Capture the cell that displays the provided text and extract its [x, y] central coordinate. 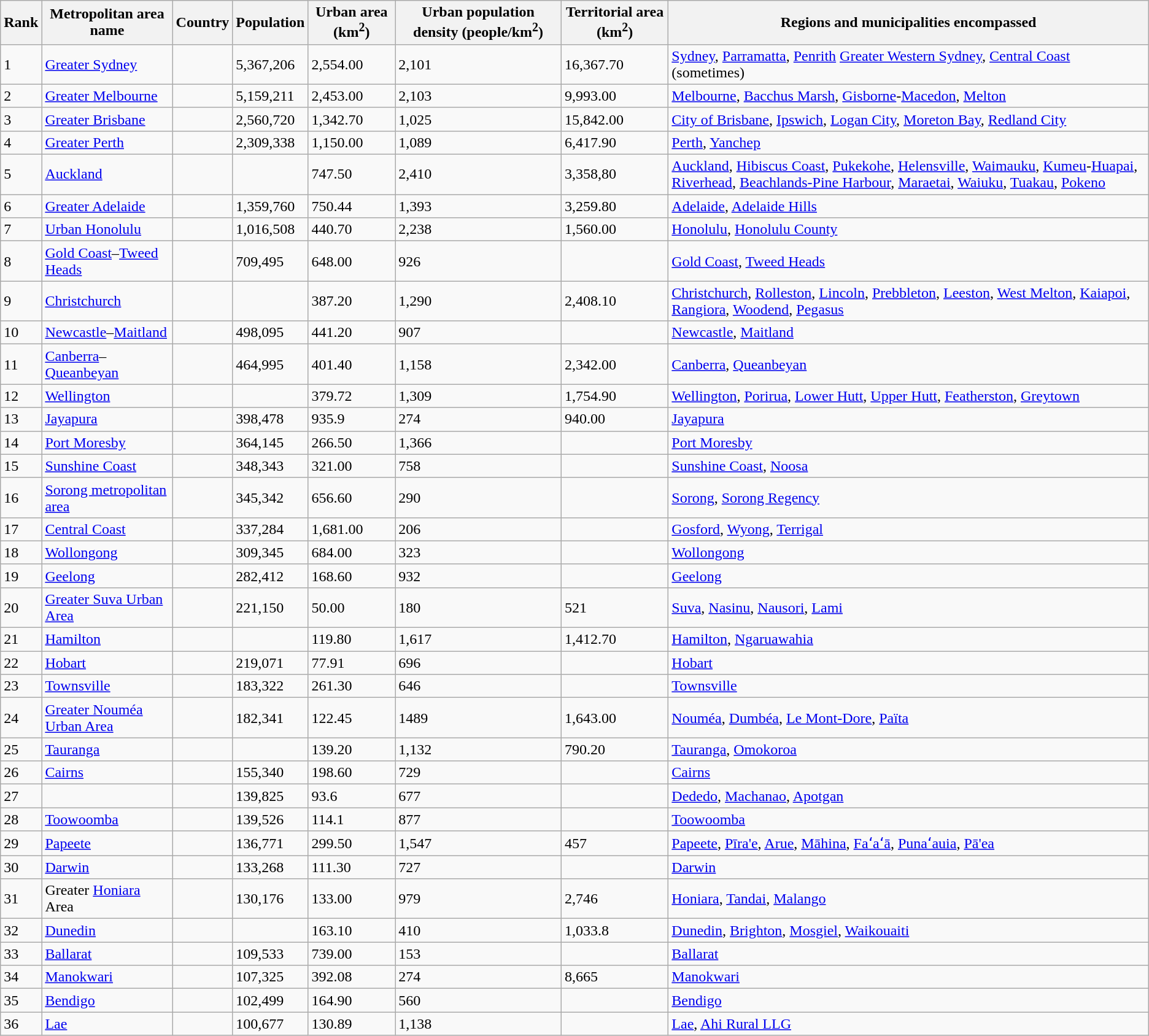
32 [21, 930]
709,495 [270, 261]
677 [479, 796]
1,393 [479, 206]
163.10 [352, 930]
1,016,508 [270, 230]
1,089 [479, 142]
Rank [21, 23]
107,325 [270, 977]
2,453.00 [352, 96]
130.89 [352, 1024]
364,145 [270, 443]
Metropolitan area name [107, 23]
Dunedin [107, 930]
Sorong metropolitan area [107, 497]
727 [479, 867]
Urban area (km2) [352, 23]
1,150.00 [352, 142]
93.6 [352, 796]
1,754.90 [614, 396]
Sunshine Coast [107, 466]
1,138 [479, 1024]
155,340 [270, 773]
Papeete [107, 843]
457 [614, 843]
Lae [107, 1024]
907 [479, 333]
392.08 [352, 977]
684.00 [352, 552]
Sorong, Sorong Regency [908, 497]
Greater Nouméa Urban Area [107, 718]
1,643.00 [614, 718]
2,342.00 [614, 365]
729 [479, 773]
20 [21, 608]
940.00 [614, 419]
Newcastle–Maitland [107, 333]
398,478 [270, 419]
1 [21, 64]
758 [479, 466]
498,095 [270, 333]
Greater Brisbane [107, 119]
9 [21, 301]
198.60 [352, 773]
Papeete, Pīra'e, Arue, Māhina, Faʻaʻā, Punaʻauia, Pā'ea [908, 843]
Nouméa, Dumbéa, Le Mont-Dore, Païta [908, 718]
2 [21, 96]
5,159,211 [270, 96]
656.60 [352, 497]
2,554.00 [352, 64]
221,150 [270, 608]
261.30 [352, 686]
Greater Suva Urban Area [107, 608]
130,176 [270, 899]
168.60 [352, 576]
Honiara, Tandai, Malango [908, 899]
15 [21, 466]
7 [21, 230]
Hamilton, Ngaruawahia [908, 640]
23 [21, 686]
Urban population density (people/km2) [479, 23]
36 [21, 1024]
Lae, Ahi Rural LLG [908, 1024]
1,309 [479, 396]
Urban Honolulu [107, 230]
Sydney, Parramatta, Penrith Greater Western Sydney, Central Coast (sometimes) [908, 64]
109,533 [270, 954]
119.80 [352, 640]
34 [21, 977]
Greater Sydney [107, 64]
379.72 [352, 396]
Gold Coast, Tweed Heads [908, 261]
926 [479, 261]
3 [21, 119]
790.20 [614, 749]
Country [203, 23]
2,103 [479, 96]
Canberra, Queanbeyan [908, 365]
877 [479, 819]
Greater Perth [107, 142]
11 [21, 365]
1,025 [479, 119]
Hamilton [107, 640]
133.00 [352, 899]
1,412.70 [614, 640]
22 [21, 663]
1,158 [479, 365]
6,417.90 [614, 142]
Territorial area (km2) [614, 23]
Suva, Nasinu, Nausori, Lami [908, 608]
739.00 [352, 954]
111.30 [352, 867]
77.91 [352, 663]
3,358,80 [614, 174]
646 [479, 686]
Dunedin, Brighton, Mosgiel, Waikouaiti [908, 930]
387.20 [352, 301]
Melbourne, Bacchus Marsh, Gisborne-Macedon, Melton [908, 96]
24 [21, 718]
164.90 [352, 1000]
266.50 [352, 443]
560 [479, 1000]
Tauranga [107, 749]
290 [479, 497]
1,359,760 [270, 206]
1489 [479, 718]
2,746 [614, 899]
10 [21, 333]
464,995 [270, 365]
8 [21, 261]
Dededo, Machanao, Apotgan [908, 796]
337,284 [270, 529]
Sunshine Coast, Noosa [908, 466]
1,342.70 [352, 119]
1,366 [479, 443]
410 [479, 930]
5,367,206 [270, 64]
299.50 [352, 843]
1,132 [479, 749]
932 [479, 576]
Greater Honiara Area [107, 899]
133,268 [270, 867]
3,259.80 [614, 206]
750.44 [352, 206]
19 [21, 576]
345,342 [270, 497]
Canberra–Queanbeyan [107, 365]
28 [21, 819]
100,677 [270, 1024]
Adelaide, Adelaide Hills [908, 206]
Gosford, Wyong, Terrigal [908, 529]
12 [21, 396]
2,408.10 [614, 301]
282,412 [270, 576]
16,367.70 [614, 64]
9,993.00 [614, 96]
25 [21, 749]
102,499 [270, 1000]
30 [21, 867]
Christchurch, Rolleston, Lincoln, Prebbleton, Leeston, West Melton, Kaiapoi, Rangiora, Woodend, Pegasus [908, 301]
521 [614, 608]
401.40 [352, 365]
648.00 [352, 261]
Regions and municipalities encompassed [908, 23]
114.1 [352, 819]
17 [21, 529]
2,410 [479, 174]
139.20 [352, 749]
182,341 [270, 718]
139,825 [270, 796]
15,842.00 [614, 119]
219,071 [270, 663]
1,617 [479, 640]
1,560.00 [614, 230]
979 [479, 899]
35 [21, 1000]
Central Coast [107, 529]
18 [21, 552]
Gold Coast–Tweed Heads [107, 261]
2,560,720 [270, 119]
Auckland [107, 174]
Newcastle, Maitland [908, 333]
Auckland, Hibiscus Coast, Pukekohe, Helensville, Waimauku, Kumeu-Huapai, Riverhead, Beachlands-Pine Harbour, Maraetai, Waiuku, Tuakau, Pokeno [908, 174]
747.50 [352, 174]
Wellington, Porirua, Lower Hutt, Upper Hutt, Featherston, Greytown [908, 396]
2,309,338 [270, 142]
440.70 [352, 230]
2,101 [479, 64]
14 [21, 443]
4 [21, 142]
City of Brisbane, Ipswich, Logan City, Moreton Bay, Redland City [908, 119]
Perth, Yanchep [908, 142]
50.00 [352, 608]
180 [479, 608]
1,547 [479, 843]
Christchurch [107, 301]
348,343 [270, 466]
Greater Adelaide [107, 206]
206 [479, 529]
136,771 [270, 843]
1,681.00 [352, 529]
696 [479, 663]
1,290 [479, 301]
26 [21, 773]
183,322 [270, 686]
Tauranga, Omokoroa [908, 749]
153 [479, 954]
21 [21, 640]
16 [21, 497]
8,665 [614, 977]
13 [21, 419]
2,238 [479, 230]
Greater Melbourne [107, 96]
309,345 [270, 552]
5 [21, 174]
935.9 [352, 419]
323 [479, 552]
122.45 [352, 718]
Population [270, 23]
29 [21, 843]
441.20 [352, 333]
Wellington [107, 396]
1,033.8 [614, 930]
6 [21, 206]
321.00 [352, 466]
139,526 [270, 819]
31 [21, 899]
Honolulu, Honolulu County [908, 230]
27 [21, 796]
33 [21, 954]
